Return the (x, y) coordinate for the center point of the cell that contains the specified text.  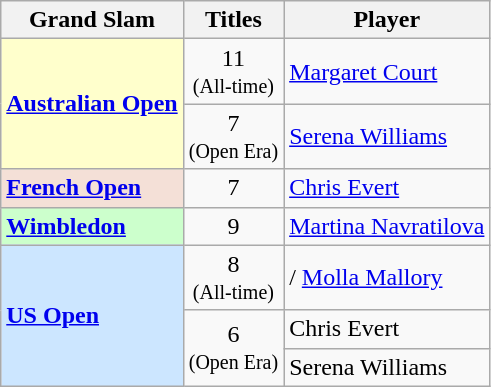
US Open (92, 316)
7 (233, 188)
Margaret Court (387, 72)
7 (Open Era) (233, 136)
11 (All-time) (233, 72)
Australian Open (92, 104)
Wimbledon (92, 226)
Martina Navratilova (387, 226)
6 (Open Era) (233, 348)
Titles (233, 20)
Grand Slam (92, 20)
French Open (92, 188)
/ Molla Mallory (387, 278)
9 (233, 226)
Player (387, 20)
8 (All-time) (233, 278)
